Extract the (x, y) coordinate from the center of the cell holding the provided text.  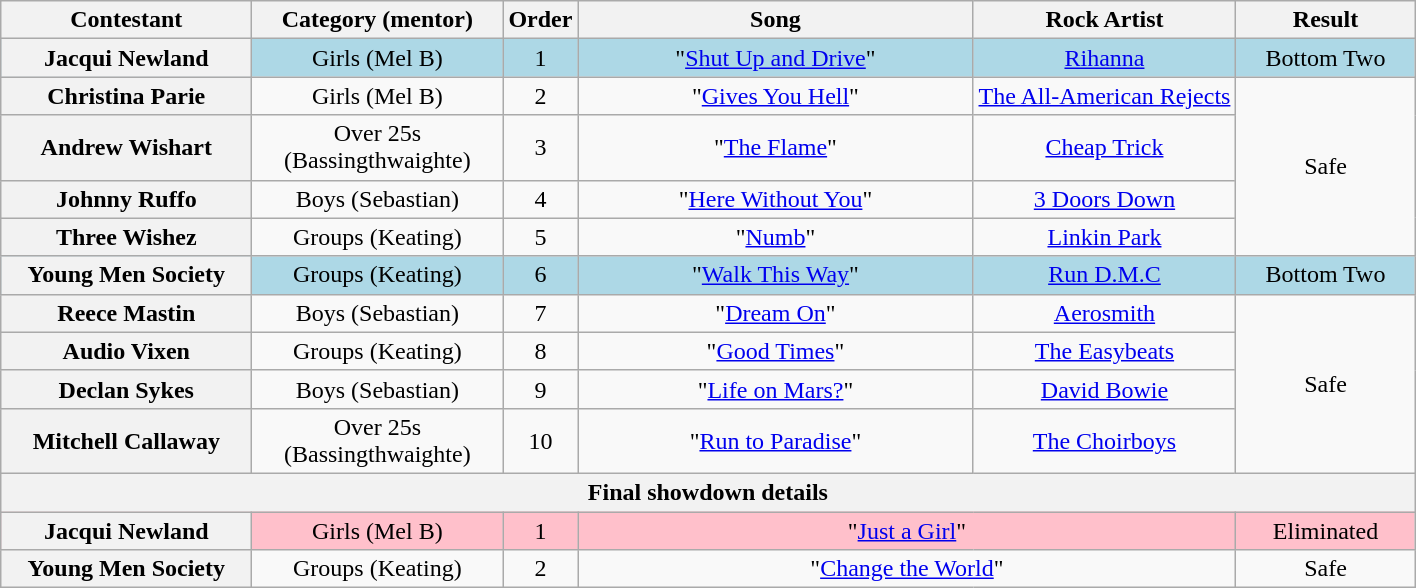
The All-American Rejects (1104, 96)
9 (540, 389)
Final showdown details (708, 492)
"Just a Girl" (907, 531)
"Change the World" (907, 569)
Andrew Wishart (126, 148)
Three Wishez (126, 237)
3 (540, 148)
Order (540, 20)
7 (540, 313)
"The Flame" (776, 148)
Audio Vixen (126, 351)
"Life on Mars?" (776, 389)
5 (540, 237)
"Run to Paradise" (776, 440)
The Easybeats (1104, 351)
10 (540, 440)
"Good Times" (776, 351)
David Bowie (1104, 389)
"Walk This Way" (776, 275)
Eliminated (1326, 531)
Rihanna (1104, 58)
Declan Sykes (126, 389)
3 Doors Down (1104, 199)
Run D.M.C (1104, 275)
8 (540, 351)
The Choirboys (1104, 440)
Johnny Ruffo (126, 199)
Reece Mastin (126, 313)
Mitchell Callaway (126, 440)
Result (1326, 20)
"Shut Up and Drive" (776, 58)
4 (540, 199)
"Numb" (776, 237)
"Here Without You" (776, 199)
"Gives You Hell" (776, 96)
Christina Parie (126, 96)
Song (776, 20)
6 (540, 275)
Linkin Park (1104, 237)
Category (mentor) (378, 20)
Aerosmith (1104, 313)
"Dream On" (776, 313)
Cheap Trick (1104, 148)
Rock Artist (1104, 20)
Contestant (126, 20)
